Extract the [x, y] coordinate from the center of the cell holding the provided text.  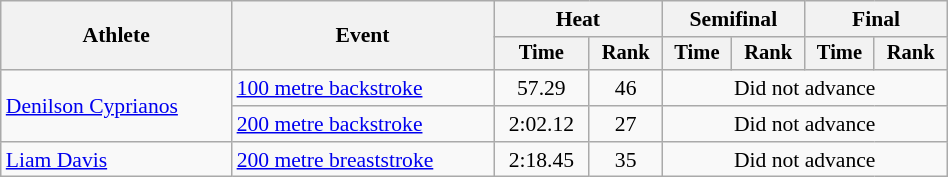
57.29 [542, 88]
27 [626, 124]
200 metre backstroke [363, 124]
46 [626, 88]
Semifinal [734, 19]
Athlete [116, 36]
Final [876, 19]
2:02.12 [542, 124]
Denilson Cyprianos [116, 106]
Heat [578, 19]
100 metre backstroke [363, 88]
Event [363, 36]
